For the text-containing cell, return its midpoint in (x, y) coordinate format. 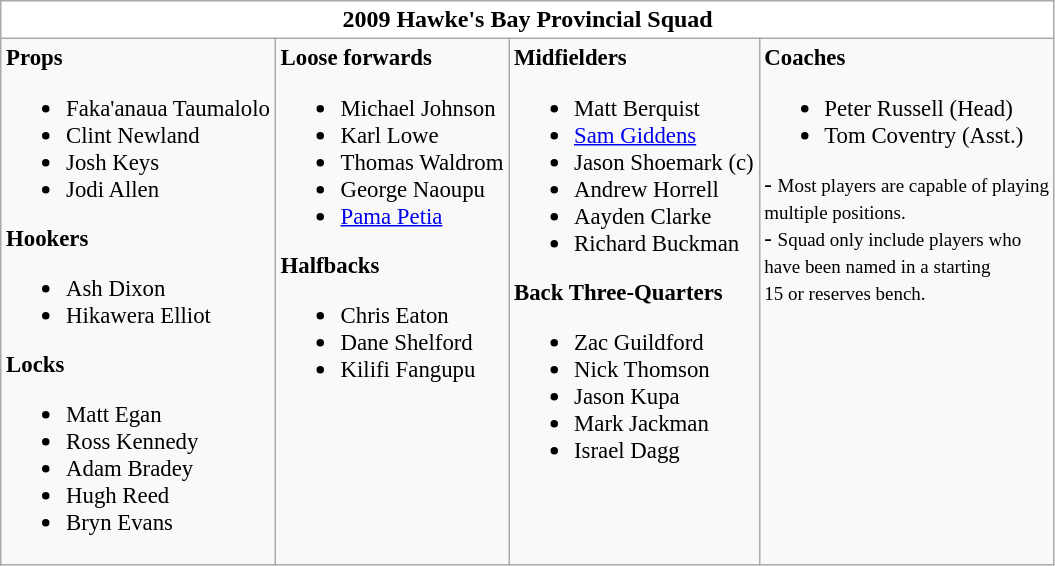
2009 Hawke's Bay Provincial Squad (528, 20)
Loose forwardsMichael JohnsonKarl LoweThomas WaldromGeorge NaoupuPama PetiaHalfbacksChris EatonDane ShelfordKilifi Fangupu (392, 302)
PropsFaka'anaua TaumaloloClint NewlandJosh KeysJodi AllenHookersAsh DixonHikawera ElliotLocksMatt EganRoss KennedyAdam BradeyHugh ReedBryn Evans (138, 302)
